Extract the [x, y] coordinate from the center of the cell holding the provided text.  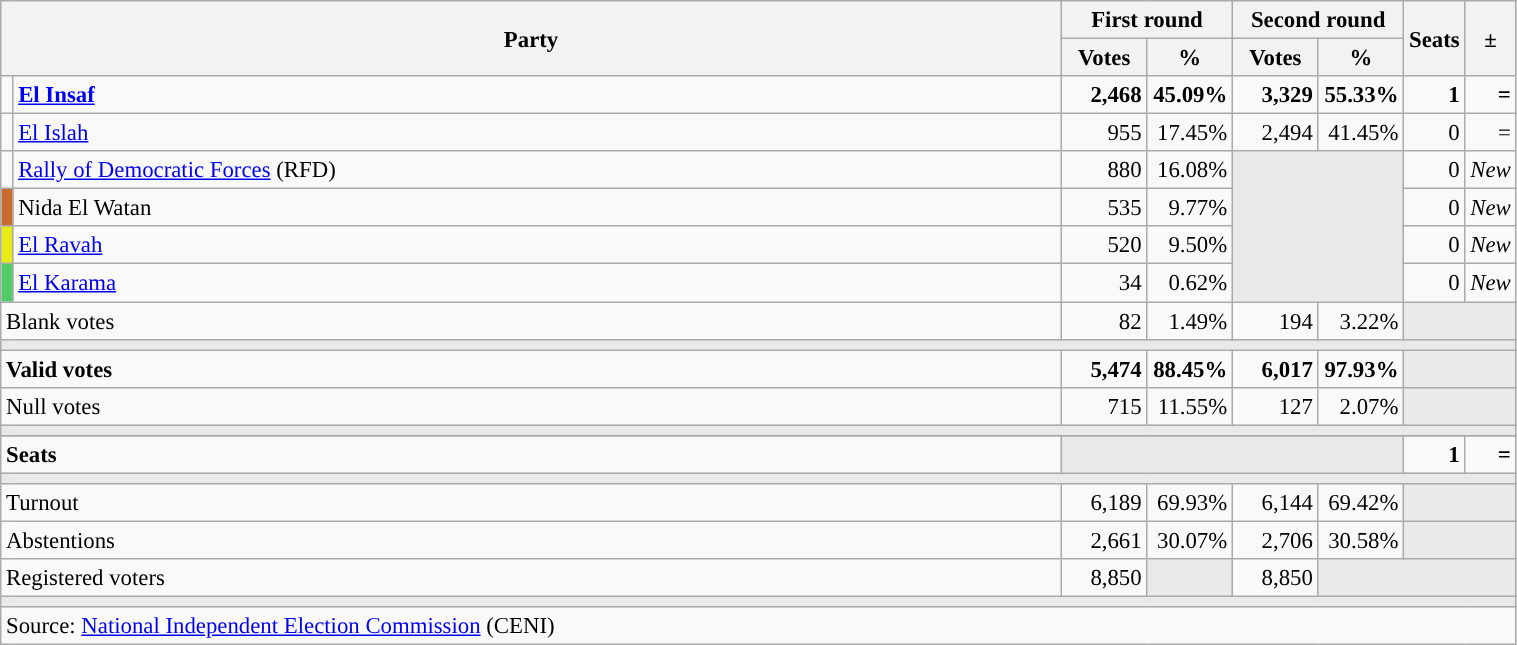
First round [1146, 20]
2,468 [1104, 95]
11.55% [1190, 406]
Turnout [532, 503]
± [1490, 38]
41.45% [1361, 133]
34 [1104, 283]
5,474 [1104, 369]
1.49% [1190, 321]
Nida El Watan [537, 208]
30.58% [1361, 540]
3.22% [1361, 321]
Valid votes [532, 369]
Rally of Democratic Forces (RFD) [537, 170]
Party [532, 38]
2.07% [1361, 406]
127 [1276, 406]
3,329 [1276, 95]
2,494 [1276, 133]
880 [1104, 170]
30.07% [1190, 540]
Null votes [532, 406]
88.45% [1190, 369]
535 [1104, 208]
El Islah [537, 133]
45.09% [1190, 95]
9.50% [1190, 245]
520 [1104, 245]
97.93% [1361, 369]
El Insaf [537, 95]
16.08% [1190, 170]
6,017 [1276, 369]
Second round [1318, 20]
9.77% [1190, 208]
82 [1104, 321]
955 [1104, 133]
Abstentions [532, 540]
715 [1104, 406]
69.93% [1190, 503]
2,661 [1104, 540]
El Ravah [537, 245]
194 [1276, 321]
Registered voters [532, 578]
69.42% [1361, 503]
Blank votes [532, 321]
17.45% [1190, 133]
6,144 [1276, 503]
Source: National Independent Election Commission (CENI) [758, 626]
6,189 [1104, 503]
0.62% [1190, 283]
El Karama [537, 283]
2,706 [1276, 540]
55.33% [1361, 95]
